Detect which cell encompasses the target text, then output its [x, y] center coordinate. 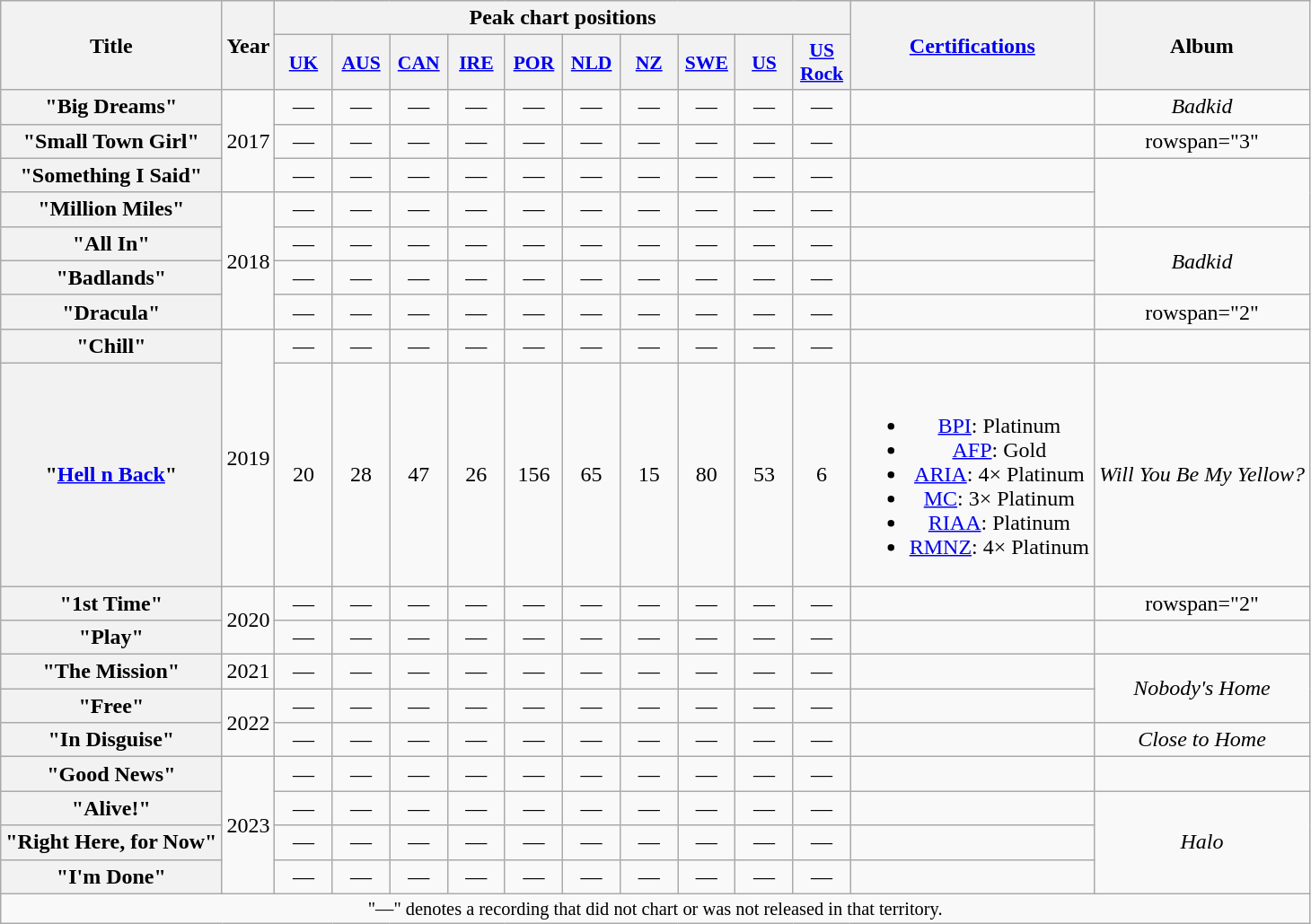
28 [361, 474]
"Badlands" [111, 277]
CAN [418, 63]
US [764, 63]
2023 [248, 825]
Album [1201, 45]
65 [592, 474]
156 [533, 474]
53 [764, 474]
BPI: PlatinumAFP: GoldARIA: 4× PlatinumMC: 3× PlatinumRIAA: PlatinumRMNZ: 4× Platinum [972, 474]
"Big Dreams" [111, 107]
"Million Miles" [111, 209]
2017 [248, 141]
SWE [707, 63]
6 [822, 474]
2020 [248, 620]
USRock [822, 63]
"The Mission" [111, 672]
"Free" [111, 706]
AUS [361, 63]
NZ [649, 63]
Certifications [972, 45]
47 [418, 474]
POR [533, 63]
UK [304, 63]
15 [649, 474]
"Small Town Girl" [111, 141]
"Dracula" [111, 312]
"Play" [111, 638]
"In Disguise" [111, 740]
2019 [248, 457]
"Something I Said" [111, 175]
Will You Be My Yellow? [1201, 474]
26 [476, 474]
"Good News" [111, 774]
"1st Time" [111, 603]
IRE [476, 63]
2021 [248, 672]
2022 [248, 723]
Title [111, 45]
Year [248, 45]
NLD [592, 63]
Halo [1201, 842]
"Chill" [111, 346]
"Right Here, for Now" [111, 842]
"I'm Done" [111, 876]
"Alive!" [111, 808]
80 [707, 474]
Close to Home [1201, 740]
rowspan="3" [1201, 141]
2018 [248, 260]
20 [304, 474]
Peak chart positions [562, 18]
"—" denotes a recording that did not chart or was not released in that territory. [655, 909]
"All In" [111, 243]
Nobody's Home [1201, 689]
"Hell n Back" [111, 474]
